Find where the given text appears and provide that cell's center as (X, Y) coordinate. 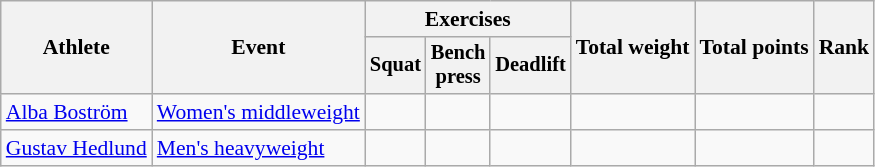
Rank (844, 48)
Benchpress (458, 66)
Deadlift (530, 66)
Athlete (76, 48)
Women's middleweight (258, 112)
Gustav Hedlund (76, 148)
Total weight (633, 48)
Squat (396, 66)
Event (258, 48)
Men's heavyweight (258, 148)
Alba Boström (76, 112)
Exercises (468, 19)
Total points (754, 48)
